Locate the cell with the specified text and output its [X, Y] center coordinate. 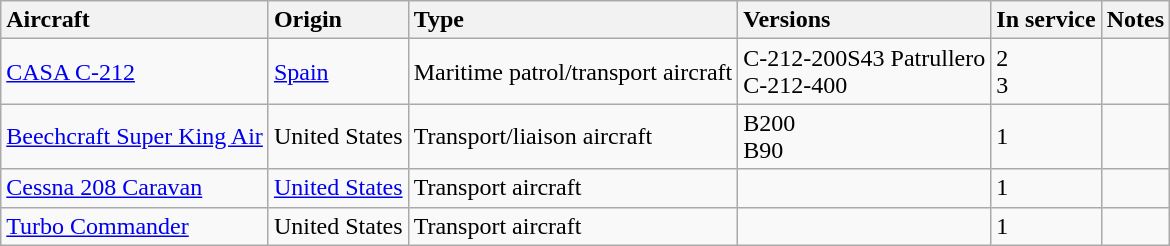
Type [573, 20]
C-212-200S43 PatrulleroC-212-400 [864, 72]
B200B90 [864, 136]
Versions [864, 20]
Origin [338, 20]
Transport/liaison aircraft [573, 136]
Turbo Commander [135, 226]
Maritime patrol/transport aircraft [573, 72]
23 [1046, 72]
Cessna 208 Caravan [135, 188]
In service [1046, 20]
CASA C-212 [135, 72]
Aircraft [135, 20]
Spain [338, 72]
Notes [1135, 20]
Beechcraft Super King Air [135, 136]
